Return (X, Y) of the center of cell containing provided text 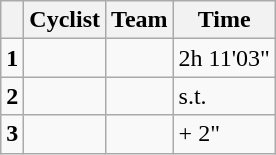
+ 2" (224, 134)
2 (12, 96)
1 (12, 58)
3 (12, 134)
Team (140, 20)
2h 11'03" (224, 58)
Cyclist (65, 20)
Time (224, 20)
s.t. (224, 96)
